Scan for the cell matching the given text and deliver its (X, Y) coordinate at center. 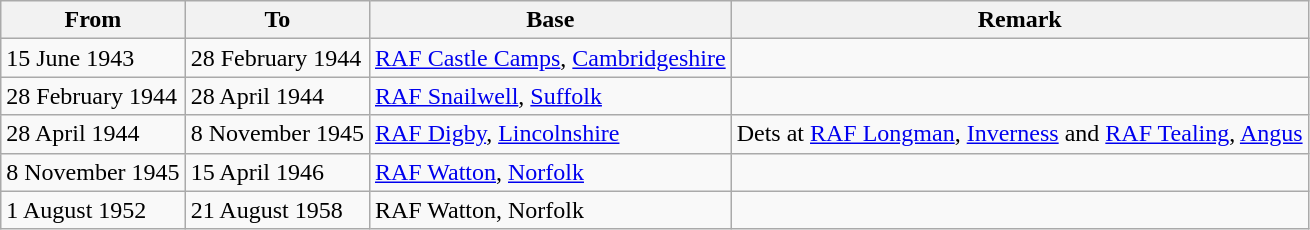
To (277, 20)
RAF Snailwell, Suffolk (550, 96)
RAF Castle Camps, Cambridgeshire (550, 58)
1 August 1952 (93, 210)
Dets at RAF Longman, Inverness and RAF Tealing, Angus (1020, 134)
Remark (1020, 20)
15 April 1946 (277, 172)
RAF Digby, Lincolnshire (550, 134)
Base (550, 20)
21 August 1958 (277, 210)
From (93, 20)
15 June 1943 (93, 58)
